Return the (X, Y) coordinate for the center point of the cell that contains the specified text.  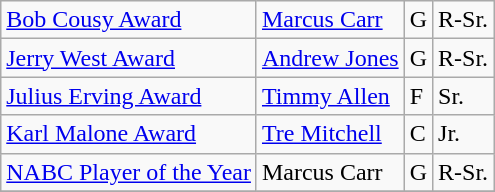
Andrew Jones (330, 58)
Julius Erving Award (129, 96)
Timmy Allen (330, 96)
Jerry West Award (129, 58)
Bob Cousy Award (129, 20)
Jr. (464, 134)
NABC Player of the Year (129, 172)
F (418, 96)
Karl Malone Award (129, 134)
C (418, 134)
Sr. (464, 96)
Tre Mitchell (330, 134)
